Pinpoint the cell where the given text exists, returning its [X, Y] midpoint coordinate. 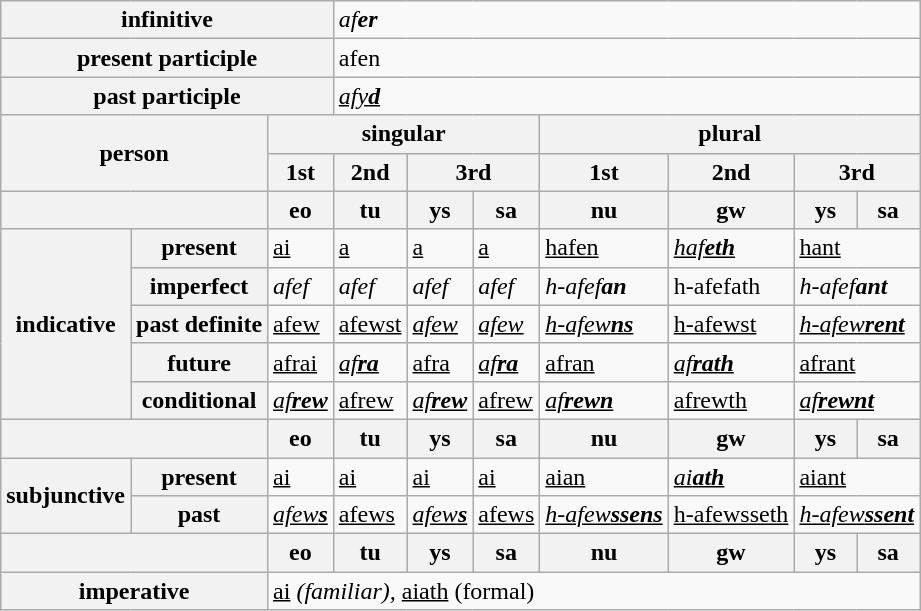
conditional [198, 400]
imperative [134, 591]
imperfect [198, 286]
afewst [370, 324]
afen [626, 58]
indicative [66, 324]
hant [857, 248]
afrath [731, 362]
present participle [168, 58]
afer [626, 20]
subjunctive [66, 496]
h-afefan [604, 286]
afyd [626, 96]
aian [604, 477]
plural [730, 134]
h-afefath [731, 286]
singular [404, 134]
hafen [604, 248]
aiath [731, 477]
person [134, 153]
h-afewrent [857, 324]
infinitive [168, 20]
afrant [857, 362]
afrai [301, 362]
past definite [198, 324]
afrewn [604, 400]
h-afewssent [857, 515]
h-afewsseth [731, 515]
afrewth [731, 400]
h-afewssens [604, 515]
afrewnt [857, 400]
hafeth [731, 248]
ai (familiar), aiath (formal) [594, 591]
afran [604, 362]
past [198, 515]
future [198, 362]
h-afefant [857, 286]
h-afewst [731, 324]
past participle [168, 96]
aiant [857, 477]
h-afewns [604, 324]
